Detect which cell encompasses the target text, then output its (X, Y) center coordinate. 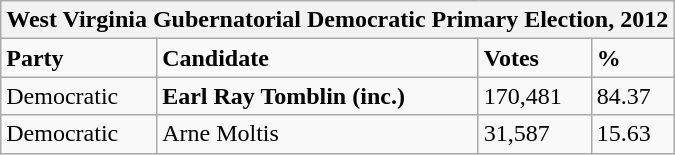
West Virginia Gubernatorial Democratic Primary Election, 2012 (338, 20)
Votes (534, 58)
Party (79, 58)
84.37 (632, 96)
15.63 (632, 134)
Arne Moltis (318, 134)
% (632, 58)
31,587 (534, 134)
170,481 (534, 96)
Earl Ray Tomblin (inc.) (318, 96)
Candidate (318, 58)
